Scan for the cell matching the given text and deliver its (X, Y) coordinate at center. 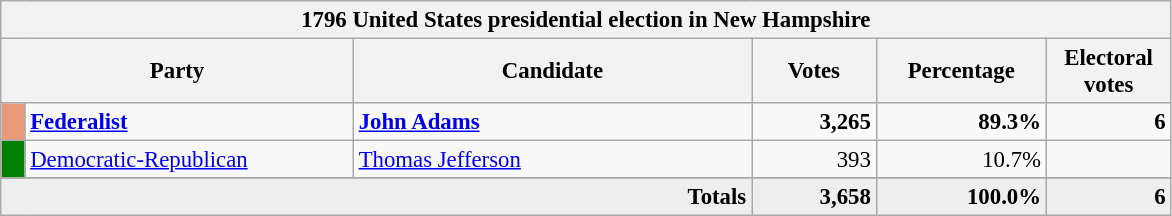
Candidate (552, 72)
3,658 (814, 197)
Votes (814, 72)
Democratic-Republican (189, 160)
Totals (376, 197)
100.0% (961, 197)
Electoral votes (1108, 72)
3,265 (814, 122)
Federalist (189, 122)
Thomas Jefferson (552, 160)
Percentage (961, 72)
10.7% (961, 160)
89.3% (961, 122)
393 (814, 160)
1796 United States presidential election in New Hampshire (586, 20)
Party (178, 72)
John Adams (552, 122)
